Find where the given text appears and provide that cell's center as [x, y] coordinate. 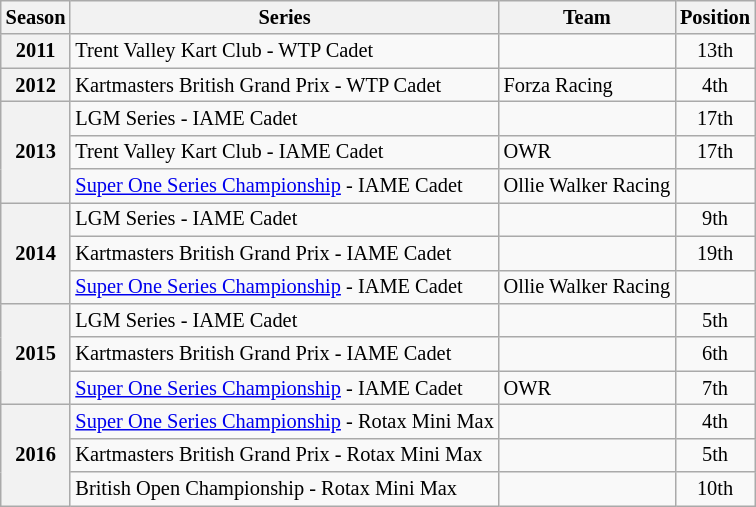
Trent Valley Kart Club - WTP Cadet [284, 51]
Forza Racing [587, 85]
9th [715, 219]
10th [715, 489]
19th [715, 253]
13th [715, 51]
British Open Championship - Rotax Mini Max [284, 489]
Season [36, 17]
Kartmasters British Grand Prix - WTP Cadet [284, 85]
2016 [36, 454]
Position [715, 17]
2015 [36, 354]
6th [715, 354]
2013 [36, 152]
7th [715, 388]
Team [587, 17]
Trent Valley Kart Club - IAME Cadet [284, 152]
Super One Series Championship - Rotax Mini Max [284, 421]
2011 [36, 51]
2014 [36, 252]
Series [284, 17]
Kartmasters British Grand Prix - Rotax Mini Max [284, 455]
2012 [36, 85]
